Locate the cell with the specified text and output its [X, Y] center coordinate. 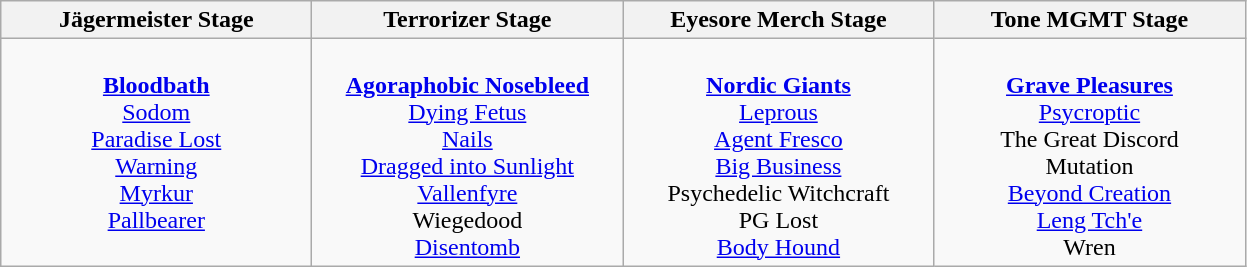
Tone MGMT Stage [1090, 20]
Agoraphobic Nosebleed Dying Fetus Nails Dragged into Sunlight Vallenfyre Wiegedood Disentomb [468, 152]
Terrorizer Stage [468, 20]
Grave Pleasures Psycroptic The Great Discord Mutation Beyond Creation Leng Tch'e Wren [1090, 152]
Nordic Giants Leprous Agent Fresco Big Business Psychedelic Witchcraft PG Lost Body Hound [778, 152]
Bloodbath Sodom Paradise Lost Warning Myrkur Pallbearer [156, 152]
Eyesore Merch Stage [778, 20]
Jägermeister Stage [156, 20]
